Capture the cell that displays the provided text and extract its (X, Y) central coordinate. 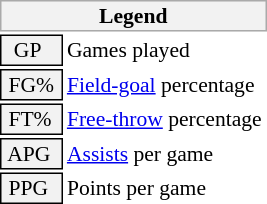
Games played (166, 50)
Assists per game (166, 154)
Legend (134, 16)
Field-goal percentage (166, 85)
Points per game (166, 188)
Free-throw percentage (166, 120)
GP (31, 50)
APG (31, 154)
PPG (31, 188)
FG% (31, 85)
FT% (31, 120)
